Return the [X, Y] coordinate for the center point of the cell that contains the specified text.  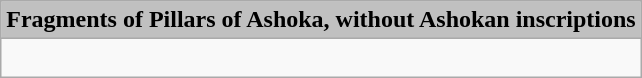
Fragments of Pillars of Ashoka, without Ashokan inscriptions [321, 20]
